Search for the cell housing the specified text and yield its [x, y] center coordinate. 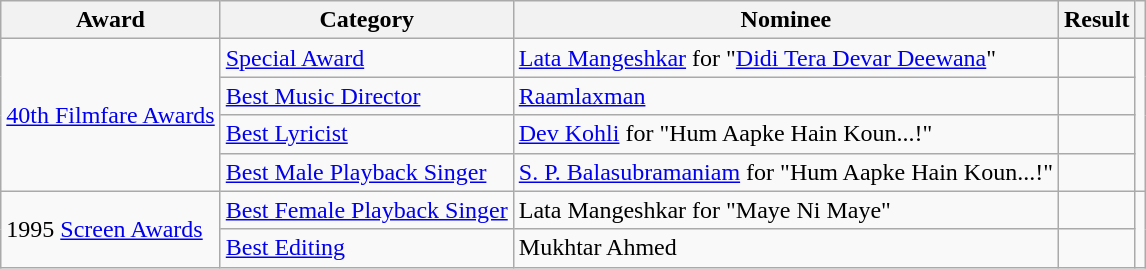
Result [1097, 20]
Best Music Director [366, 96]
Best Female Playback Singer [366, 210]
Best Male Playback Singer [366, 172]
Nominee [786, 20]
Award [110, 20]
Lata Mangeshkar for "Maye Ni Maye" [786, 210]
Raamlaxman [786, 96]
S. P. Balasubramaniam for "Hum Aapke Hain Koun...!" [786, 172]
Special Award [366, 58]
1995 Screen Awards [110, 229]
40th Filmfare Awards [110, 115]
Best Lyricist [366, 134]
Dev Kohli for "Hum Aapke Hain Koun...!" [786, 134]
Best Editing [366, 248]
Category [366, 20]
Lata Mangeshkar for "Didi Tera Devar Deewana" [786, 58]
Mukhtar Ahmed [786, 248]
